Return (X, Y) of the center of cell containing provided text 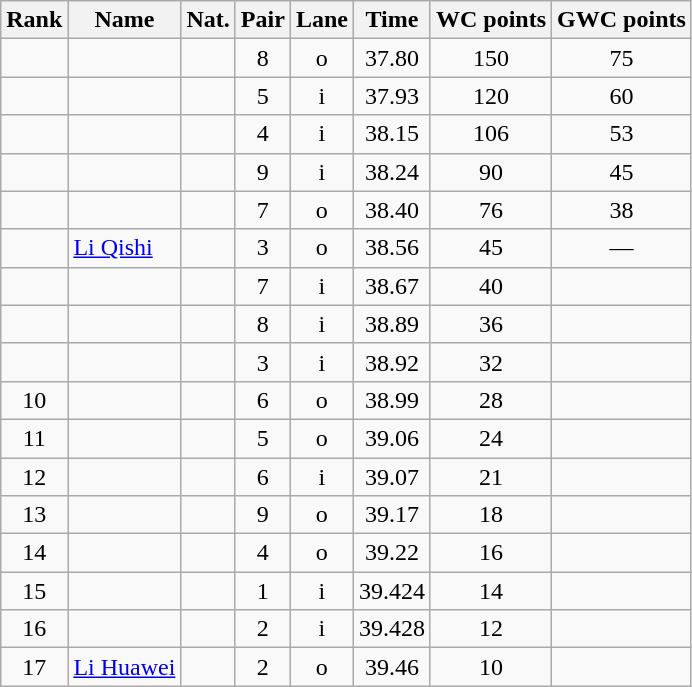
39.06 (392, 438)
Name (124, 20)
76 (490, 210)
13 (34, 515)
38.67 (392, 286)
WC points (490, 20)
39.17 (392, 515)
39.07 (392, 477)
18 (490, 515)
32 (490, 362)
38.15 (392, 134)
38.89 (392, 324)
106 (490, 134)
Li Huawei (124, 667)
75 (622, 58)
38.24 (392, 172)
120 (490, 96)
39.424 (392, 591)
38.99 (392, 400)
60 (622, 96)
Time (392, 20)
15 (34, 591)
38 (622, 210)
Rank (34, 20)
17 (34, 667)
24 (490, 438)
38.92 (392, 362)
53 (622, 134)
39.428 (392, 629)
38.56 (392, 248)
Lane (322, 20)
28 (490, 400)
37.80 (392, 58)
— (622, 248)
21 (490, 477)
GWC points (622, 20)
37.93 (392, 96)
1 (262, 591)
40 (490, 286)
Nat. (208, 20)
36 (490, 324)
11 (34, 438)
90 (490, 172)
Pair (262, 20)
150 (490, 58)
38.40 (392, 210)
Li Qishi (124, 248)
39.22 (392, 553)
39.46 (392, 667)
